Find where the given text appears and provide that cell's center as [x, y] coordinate. 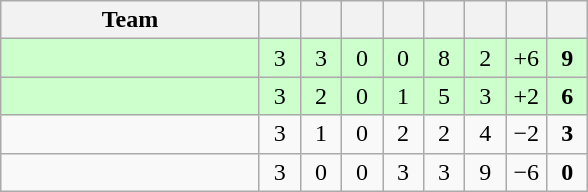
5 [444, 96]
−2 [526, 134]
Team [130, 20]
−6 [526, 172]
4 [486, 134]
+2 [526, 96]
+6 [526, 58]
8 [444, 58]
6 [568, 96]
